Locate the cell with the specified text and output its (x, y) center coordinate. 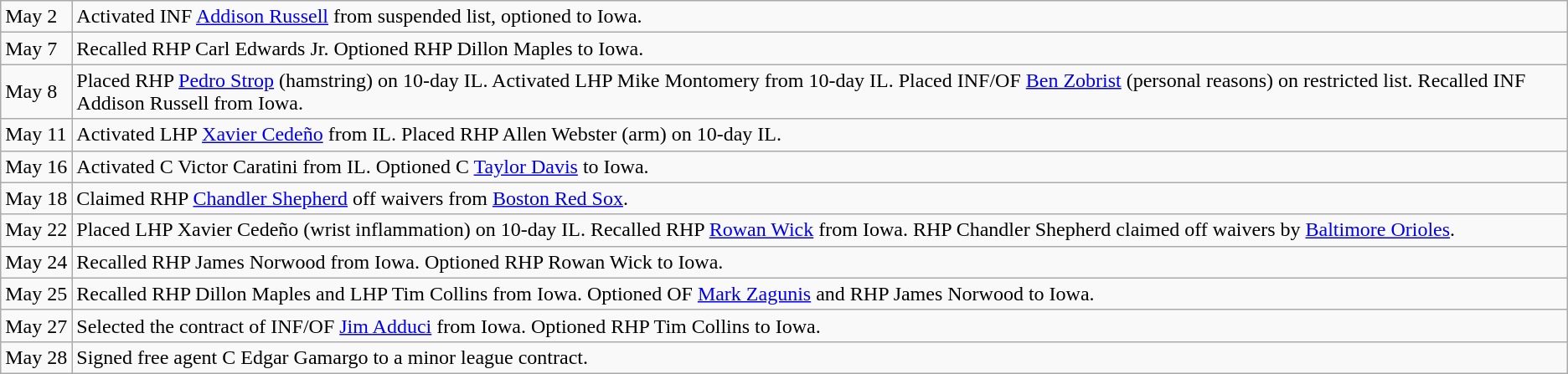
May 16 (37, 167)
Claimed RHP Chandler Shepherd off waivers from Boston Red Sox. (819, 198)
May 25 (37, 294)
Activated LHP Xavier Cedeño from IL. Placed RHP Allen Webster (arm) on 10-day IL. (819, 135)
May 24 (37, 262)
Activated C Victor Caratini from IL. Optioned C Taylor Davis to Iowa. (819, 167)
Recalled RHP Dillon Maples and LHP Tim Collins from Iowa. Optioned OF Mark Zagunis and RHP James Norwood to Iowa. (819, 294)
Activated INF Addison Russell from suspended list, optioned to Iowa. (819, 17)
May 28 (37, 357)
May 8 (37, 92)
May 22 (37, 230)
May 18 (37, 198)
May 7 (37, 49)
Recalled RHP James Norwood from Iowa. Optioned RHP Rowan Wick to Iowa. (819, 262)
May 27 (37, 325)
Selected the contract of INF/OF Jim Adduci from Iowa. Optioned RHP Tim Collins to Iowa. (819, 325)
Recalled RHP Carl Edwards Jr. Optioned RHP Dillon Maples to Iowa. (819, 49)
Signed free agent C Edgar Gamargo to a minor league contract. (819, 357)
May 2 (37, 17)
May 11 (37, 135)
